Identify which cell holds the provided text, then report its (X, Y) central coordinate. 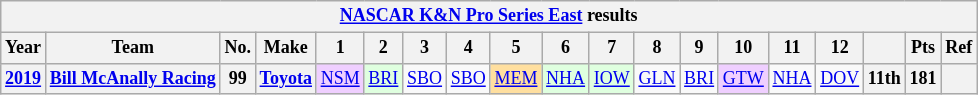
11th (884, 78)
NSM (340, 78)
Make (286, 48)
2 (384, 48)
9 (700, 48)
4 (468, 48)
NASCAR K&N Pro Series East results (489, 16)
Year (24, 48)
MEM (516, 78)
Team (132, 48)
IOW (612, 78)
3 (425, 48)
5 (516, 48)
12 (840, 48)
Pts (923, 48)
Toyota (286, 78)
11 (792, 48)
GTW (743, 78)
2019 (24, 78)
1 (340, 48)
10 (743, 48)
No. (238, 48)
7 (612, 48)
GLN (657, 78)
99 (238, 78)
Ref (959, 48)
Bill McAnally Racing (132, 78)
6 (566, 48)
8 (657, 48)
181 (923, 78)
DOV (840, 78)
